Search for the cell housing the specified text and yield its (X, Y) center coordinate. 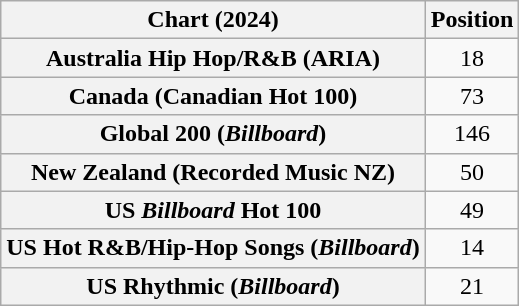
146 (472, 134)
New Zealand (Recorded Music NZ) (213, 172)
Global 200 (Billboard) (213, 134)
US Rhythmic (Billboard) (213, 286)
18 (472, 58)
US Hot R&B/Hip-Hop Songs (Billboard) (213, 248)
US Billboard Hot 100 (213, 210)
Position (472, 20)
Chart (2024) (213, 20)
49 (472, 210)
73 (472, 96)
21 (472, 286)
50 (472, 172)
14 (472, 248)
Canada (Canadian Hot 100) (213, 96)
Australia Hip Hop/R&B (ARIA) (213, 58)
